For the text-containing cell, return its midpoint in (x, y) coordinate format. 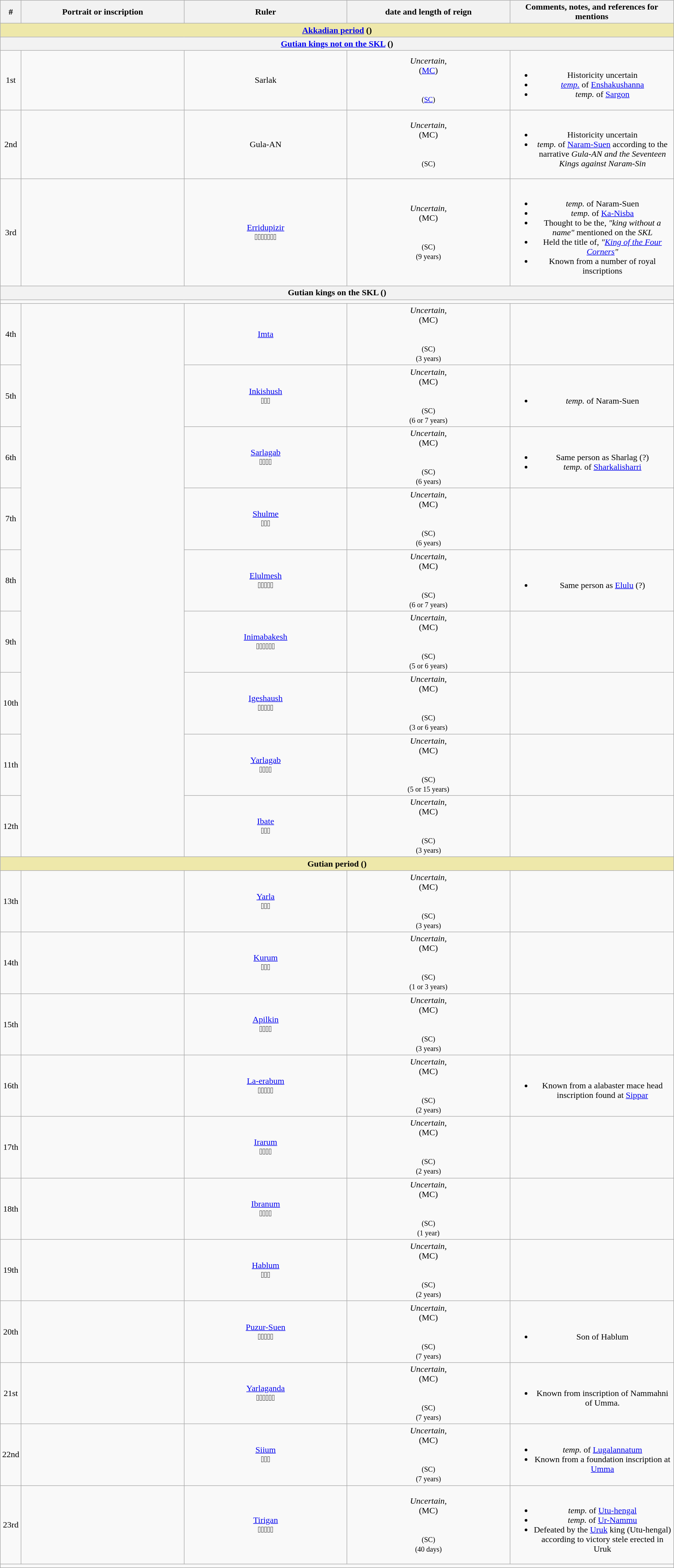
Uncertain, (MC)(SC)(9 years) (428, 232)
Elulmesh𒋛𒇻𒇻𒈨𒌍 (266, 580)
Sarlagab𒉌𒆸𒆷𒃮 (266, 457)
Uncertain, (MC)(SC)(3 or 6 years) (428, 704)
Yarla𒅀𒅈𒆷 (266, 901)
temp. of Naram-Suen (592, 396)
16th (11, 1086)
9th (11, 642)
1st (11, 80)
Historicity uncertaintemp. of Naram-Suen according to the narrative Gula-AN and the Seventeen Kings against Naram-Sin (592, 144)
Gutian period () (337, 864)
13th (11, 901)
15th (11, 1024)
Uncertain, (MC)(SC)(40 days) (428, 1524)
Yarlaganda𒅀𒅈𒆷𒂵𒀭𒁕 (266, 1393)
19th (11, 1270)
6th (11, 457)
10th (11, 704)
4th (11, 334)
5th (11, 396)
Tirigan𒋾𒌷𒂵𒀀𒀭 (266, 1524)
Gula-AN (266, 144)
Comments, notes, and references for mentions (592, 12)
# (11, 12)
Inkishush𒅔𒆠𒋙 (266, 396)
Apilkin𒀀𒉈𒆠𒅔 (266, 1024)
8th (11, 580)
Same person as Sharlag (?)temp. of Sharkalisharri (592, 457)
Uncertain, (MC)(SC)(5 or 6 years) (428, 642)
Irarum𒄿𒊏𒊒𒌝 (266, 1147)
3rd (11, 232)
Akkadian period () (337, 30)
Son of Hablum (592, 1332)
Puzur-Suen𒅤𒊭𒀭𒂗𒍪 (266, 1332)
Erridupizir𒂊𒅕𒊑𒁺𒉿𒍣𒅕 (266, 232)
Uncertain, (MC)(SC)(5 or 15 years) (428, 765)
Hablum𒄩𒀊𒈝 (266, 1270)
date and length of reign (428, 12)
Uncertain, (MC)(SC)(1 year) (428, 1209)
Ruler (266, 12)
11th (11, 765)
Kurum𒆪𒊒𒌝 (266, 963)
Yarlagab𒅀𒅈𒆷𒃮 (266, 765)
Siium𒋛𒅇𒌝 (266, 1455)
12th (11, 826)
2nd (11, 144)
7th (11, 519)
18th (11, 1209)
21st (11, 1393)
Igeshaush𒄿𒄄𒌍𒀀𒍑 (266, 704)
Portrait or inscription (103, 12)
14th (11, 963)
Same person as Elulu (?) (592, 580)
La-erabum𒆷𒂍𒊏𒁍𒌝 (266, 1086)
Ibranum𒅁𒊏𒉡𒌝 (266, 1209)
Gutian kings not on the SKL () (337, 44)
temp. of Utu-hengaltemp. of Ur-NammuDefeated by the Uruk king (Utu-hengal) according to victory stele erected in Uruk (592, 1524)
Sarlak (266, 80)
temp. of LugalannatumKnown from a foundation inscription at Umma (592, 1455)
Inimabakesh𒄿𒉌𒈠𒁀𒆠𒌍 (266, 642)
Imta (266, 334)
Gutian kings on the SKL () (337, 293)
20th (11, 1332)
Shulme𒂄𒈨𒂊 (266, 519)
17th (11, 1147)
23rd (11, 1524)
Known from a alabaster mace head inscription found at Sippar (592, 1086)
22nd (11, 1455)
Historicity uncertaintemp. of Enshakushannatemp. of Sargon (592, 80)
Uncertain, (MC)(SC)(1 or 3 years) (428, 963)
Known from inscription of Nammahni of Umma. (592, 1393)
Ibate𒄿𒁀𒋼 (266, 826)
